For the text-containing cell, return its midpoint in (x, y) coordinate format. 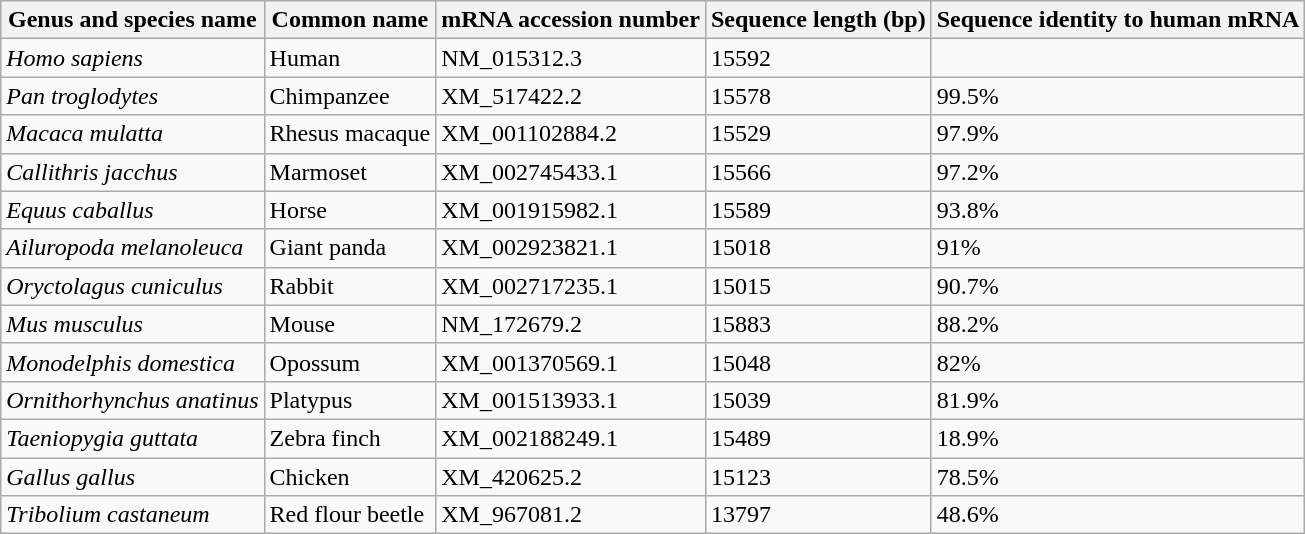
Chicken (350, 477)
XM_001370569.1 (571, 362)
15589 (818, 210)
Giant panda (350, 248)
48.6% (1118, 515)
XM_001915982.1 (571, 210)
15529 (818, 134)
XM_002923821.1 (571, 248)
Monodelphis domestica (132, 362)
Human (350, 58)
mRNA accession number (571, 20)
Homo sapiens (132, 58)
Ornithorhynchus anatinus (132, 400)
Sequence length (bp) (818, 20)
XM_517422.2 (571, 96)
Rabbit (350, 286)
XM_002745433.1 (571, 172)
Platypus (350, 400)
Mus musculus (132, 324)
Callithris jacchus (132, 172)
18.9% (1118, 438)
Oryctolagus cuniculus (132, 286)
Macaca mulatta (132, 134)
Genus and species name (132, 20)
NM_015312.3 (571, 58)
97.2% (1118, 172)
82% (1118, 362)
91% (1118, 248)
15039 (818, 400)
XM_967081.2 (571, 515)
Taeniopygia guttata (132, 438)
Pan troglodytes (132, 96)
78.5% (1118, 477)
90.7% (1118, 286)
Chimpanzee (350, 96)
15489 (818, 438)
Opossum (350, 362)
Mouse (350, 324)
Zebra finch (350, 438)
97.9% (1118, 134)
Common name (350, 20)
Marmoset (350, 172)
15566 (818, 172)
81.9% (1118, 400)
XM_001102884.2 (571, 134)
XM_002717235.1 (571, 286)
15592 (818, 58)
Sequence identity to human mRNA (1118, 20)
88.2% (1118, 324)
15018 (818, 248)
Ailuropoda melanoleuca (132, 248)
Gallus gallus (132, 477)
93.8% (1118, 210)
NM_172679.2 (571, 324)
Rhesus macaque (350, 134)
XM_001513933.1 (571, 400)
XM_420625.2 (571, 477)
XM_002188249.1 (571, 438)
Tribolium castaneum (132, 515)
15048 (818, 362)
13797 (818, 515)
99.5% (1118, 96)
Equus caballus (132, 210)
15015 (818, 286)
Horse (350, 210)
Red flour beetle (350, 515)
15578 (818, 96)
15883 (818, 324)
15123 (818, 477)
